For the text-containing cell, return its midpoint in [x, y] coordinate format. 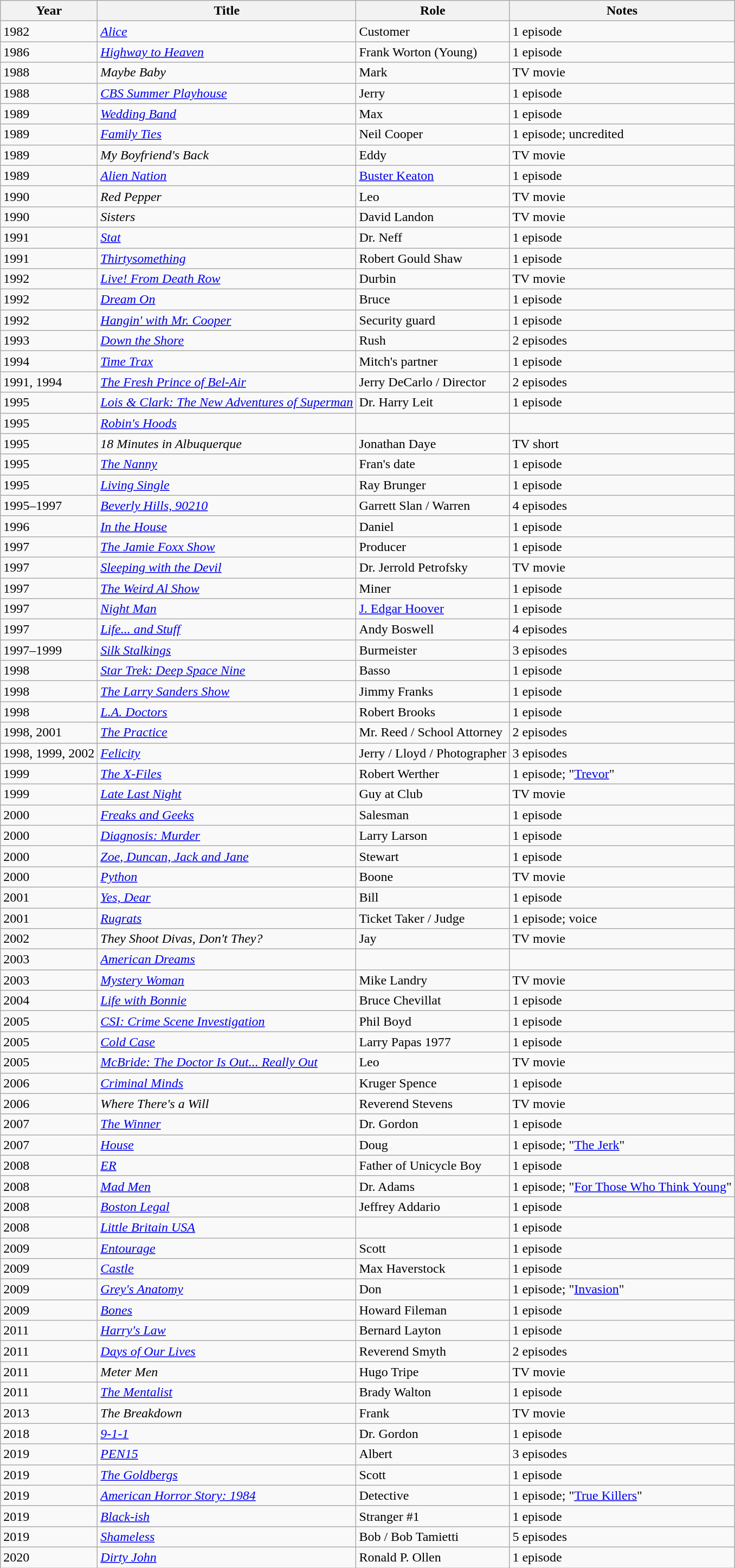
Life with Bonnie [227, 1001]
The Weird Al Show [227, 588]
Bob / Bob Tamietti [433, 1537]
Alice [227, 31]
2018 [49, 1434]
The Practice [227, 733]
Jeffrey Addario [433, 1207]
Life... and Stuff [227, 630]
1 episode; "True Killers" [622, 1495]
1997–1999 [49, 650]
Meter Men [227, 1372]
Neil Cooper [433, 134]
Reverend Stevens [433, 1104]
Boston Legal [227, 1207]
Dr. Adams [433, 1186]
Frank [433, 1413]
Highway to Heaven [227, 52]
Eddy [433, 155]
Basso [433, 671]
American Horror Story: 1984 [227, 1495]
Live! From Death Row [227, 279]
Entourage [227, 1248]
Harry's Law [227, 1331]
Black-ish [227, 1516]
Guy at Club [433, 794]
The Jamie Foxx Show [227, 547]
Dr. Jerrold Petrofsky [433, 567]
L.A. Doctors [227, 712]
TV short [622, 444]
Sleeping with the Devil [227, 567]
The Breakdown [227, 1413]
American Dreams [227, 960]
Yes, Dear [227, 897]
Dream On [227, 300]
Silk Stalkings [227, 650]
Ray Brunger [433, 485]
Robin's Hoods [227, 423]
Hugo Tripe [433, 1372]
1 episode; "Trevor" [622, 774]
Don [433, 1290]
Family Ties [227, 134]
Thirtysomething [227, 258]
Night Man [227, 609]
CBS Summer Playhouse [227, 93]
The Mentalist [227, 1392]
Detective [433, 1495]
Doug [433, 1145]
Python [227, 877]
The Fresh Prince of Bel-Air [227, 382]
Hangin' with Mr. Cooper [227, 320]
The X-Files [227, 774]
Mark [433, 73]
Maybe Baby [227, 73]
Late Last Night [227, 794]
Reverend Smyth [433, 1351]
Andy Boswell [433, 630]
Max Haverstock [433, 1269]
1 episode; "The Jerk" [622, 1145]
PEN15 [227, 1454]
1 episode; voice [622, 918]
The Nanny [227, 464]
Beverly Hills, 90210 [227, 506]
David Landon [433, 217]
Security guard [433, 320]
Max [433, 114]
Grey's Anatomy [227, 1290]
1 episode; uncredited [622, 134]
Dirty John [227, 1557]
The Goldbergs [227, 1475]
Ronald P. Ollen [433, 1557]
2013 [49, 1413]
Robert Brooks [433, 712]
Sisters [227, 217]
Little Britain USA [227, 1227]
Wedding Band [227, 114]
Fran's date [433, 464]
Red Pepper [227, 196]
Cold Case [227, 1042]
9-1-1 [227, 1434]
Ticket Taker / Judge [433, 918]
1998, 2001 [49, 733]
Stat [227, 237]
Rugrats [227, 918]
Frank Worton (Young) [433, 52]
They Shoot Divas, Don't They? [227, 939]
1986 [49, 52]
Howard Fileman [433, 1310]
1998, 1999, 2002 [49, 753]
McBride: The Doctor Is Out... Really Out [227, 1062]
House [227, 1145]
Producer [433, 547]
Daniel [433, 526]
2020 [49, 1557]
Dr. Neff [433, 237]
Garrett Slan / Warren [433, 506]
Larry Papas 1977 [433, 1042]
Criminal Minds [227, 1083]
Title [227, 11]
ER [227, 1165]
Bruce Chevillat [433, 1001]
The Winner [227, 1124]
Shameless [227, 1537]
J. Edgar Hoover [433, 609]
Time Trax [227, 361]
1995–1997 [49, 506]
2004 [49, 1001]
2002 [49, 939]
Albert [433, 1454]
Mystery Woman [227, 980]
Robert Gould Shaw [433, 258]
Bruce [433, 300]
1994 [49, 361]
Days of Our Lives [227, 1351]
18 Minutes in Albuquerque [227, 444]
1991, 1994 [49, 382]
In the House [227, 526]
Salesman [433, 815]
Castle [227, 1269]
Notes [622, 11]
Phil Boyd [433, 1021]
Bones [227, 1310]
Durbin [433, 279]
Jerry [433, 93]
Mr. Reed / School Attorney [433, 733]
My Boyfriend's Back [227, 155]
Alien Nation [227, 176]
The Larry Sanders Show [227, 691]
Burmeister [433, 650]
Zoe, Duncan, Jack and Jane [227, 856]
Year [49, 11]
Mad Men [227, 1186]
Boone [433, 877]
Bill [433, 897]
Father of Unicycle Boy [433, 1165]
1 episode; "Invasion" [622, 1290]
Mitch's partner [433, 361]
Robert Werther [433, 774]
Stewart [433, 856]
Bernard Layton [433, 1331]
Larry Larson [433, 835]
Rush [433, 341]
Living Single [227, 485]
Jay [433, 939]
Customer [433, 31]
Diagnosis: Murder [227, 835]
Felicity [227, 753]
Kruger Spence [433, 1083]
1 episode; "For Those Who Think Young" [622, 1186]
Mike Landry [433, 980]
Stranger #1 [433, 1516]
5 episodes [622, 1537]
1982 [49, 31]
Jerry DeCarlo / Director [433, 382]
Down the Shore [227, 341]
Jerry / Lloyd / Photographer [433, 753]
Jonathan Daye [433, 444]
Dr. Harry Leit [433, 403]
CSI: Crime Scene Investigation [227, 1021]
1996 [49, 526]
Lois & Clark: The New Adventures of Superman [227, 403]
Freaks and Geeks [227, 815]
Brady Walton [433, 1392]
Star Trek: Deep Space Nine [227, 671]
Jimmy Franks [433, 691]
Where There's a Will [227, 1104]
Role [433, 11]
Buster Keaton [433, 176]
1993 [49, 341]
Miner [433, 588]
